Capture the cell that displays the provided text and extract its (x, y) central coordinate. 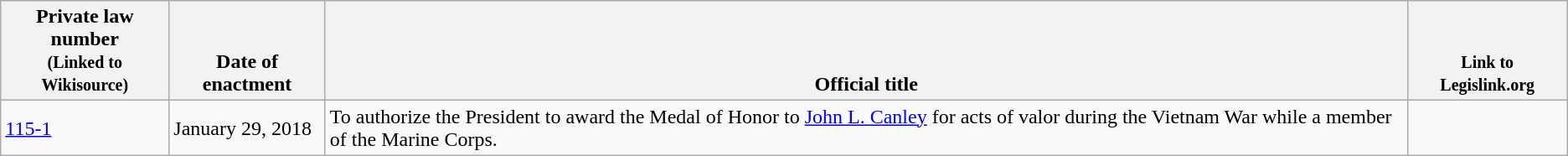
115-1 (85, 127)
Link to Legislink.org (1488, 50)
To authorize the President to award the Medal of Honor to John L. Canley for acts of valor during the Vietnam War while a member of the Marine Corps. (866, 127)
Official title (866, 50)
January 29, 2018 (248, 127)
Private law number(Linked to Wikisource) (85, 50)
Date of enactment (248, 50)
